Capture the cell that displays the provided text and extract its [x, y] central coordinate. 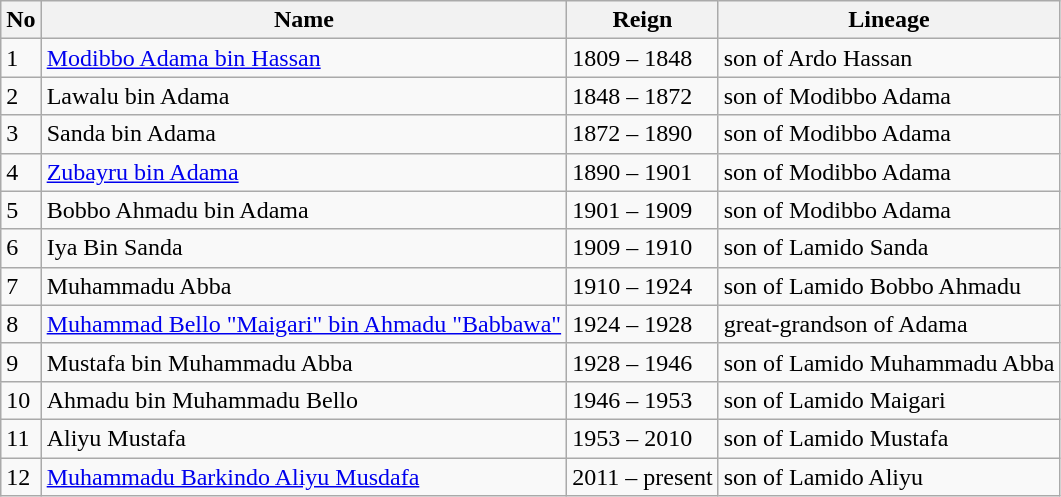
10 [21, 400]
1928 – 1946 [642, 362]
1953 – 2010 [642, 438]
No [21, 20]
son of Ardo Hassan [889, 58]
1848 – 1872 [642, 96]
1809 – 1848 [642, 58]
1 [21, 58]
Modibbo Adama bin Hassan [304, 58]
11 [21, 438]
son of Lamido Sanda [889, 248]
Muhammadu Barkindo Aliyu Musdafa [304, 477]
12 [21, 477]
son of Lamido Muhammadu Abba [889, 362]
Lawalu bin Adama [304, 96]
Sanda bin Adama [304, 134]
Zubayru bin Adama [304, 172]
son of Lamido Bobbo Ahmadu [889, 286]
Lineage [889, 20]
5 [21, 210]
1946 – 1953 [642, 400]
Bobbo Ahmadu bin Adama [304, 210]
Aliyu Mustafa [304, 438]
Reign [642, 20]
3 [21, 134]
Muhammad Bello "Maigari" bin Ahmadu "Babbawa" [304, 324]
6 [21, 248]
Mustafa bin Muhammadu Abba [304, 362]
7 [21, 286]
Name [304, 20]
son of Lamido Mustafa [889, 438]
son of Lamido Maigari [889, 400]
1901 – 1909 [642, 210]
Ahmadu bin Muhammadu Bello [304, 400]
2 [21, 96]
son of Lamido Aliyu [889, 477]
1910 – 1924 [642, 286]
Iya Bin Sanda [304, 248]
great-grandson of Adama [889, 324]
1890 – 1901 [642, 172]
8 [21, 324]
9 [21, 362]
1909 – 1910 [642, 248]
4 [21, 172]
1872 – 1890 [642, 134]
2011 – present [642, 477]
Muhammadu Abba [304, 286]
1924 – 1928 [642, 324]
